Search for the cell housing the specified text and yield its [x, y] center coordinate. 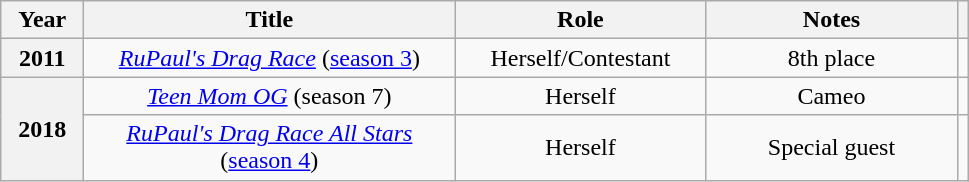
RuPaul's Drag Race (season 3) [270, 58]
Role [580, 20]
Special guest [832, 148]
RuPaul's Drag Race All Stars (season 4) [270, 148]
2011 [42, 58]
8th place [832, 58]
Notes [832, 20]
2018 [42, 128]
Teen Mom OG (season 7) [270, 96]
Year [42, 20]
Title [270, 20]
Cameo [832, 96]
Herself/Contestant [580, 58]
